Capture the cell that displays the provided text and extract its (X, Y) central coordinate. 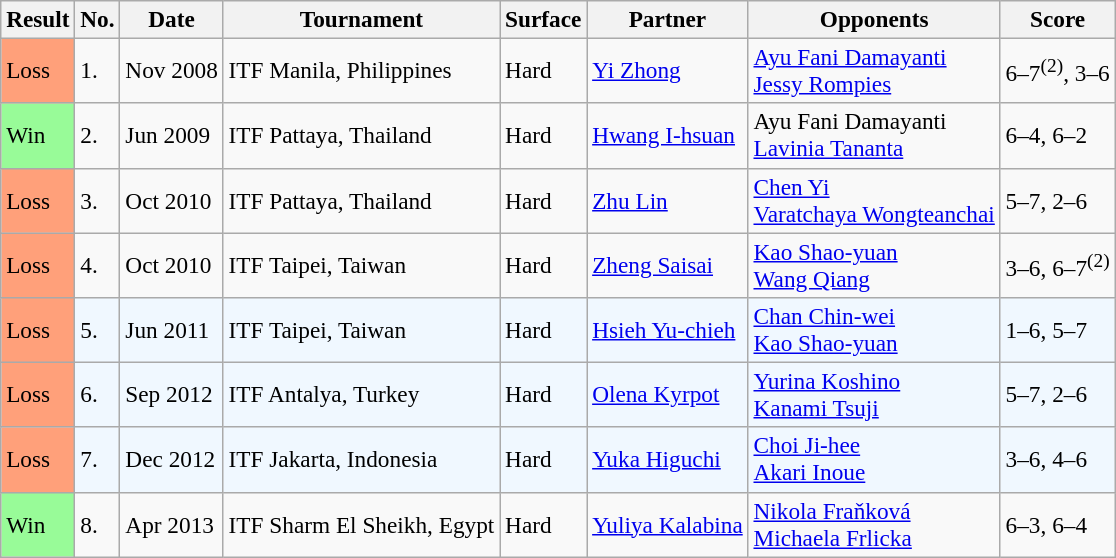
Yurina Koshino Kanami Tsuji (874, 394)
Hsieh Yu-chieh (668, 330)
Yi Zhong (668, 70)
7. (98, 460)
Jun 2009 (172, 136)
ITF Antalya, Turkey (361, 394)
Sep 2012 (172, 394)
Nov 2008 (172, 70)
Jun 2011 (172, 330)
Partner (668, 19)
3–6, 4–6 (1058, 460)
Dec 2012 (172, 460)
ITF Sharm El Sheikh, Egypt (361, 524)
Score (1058, 19)
6. (98, 394)
Surface (544, 19)
Nikola Fraňková Michaela Frlicka (874, 524)
Ayu Fani Damayanti Lavinia Tananta (874, 136)
Ayu Fani Damayanti Jessy Rompies (874, 70)
Opponents (874, 19)
Zheng Saisai (668, 264)
Chan Chin-wei Kao Shao-yuan (874, 330)
Date (172, 19)
Choi Ji-hee Akari Inoue (874, 460)
4. (98, 264)
Chen Yi Varatchaya Wongteanchai (874, 200)
6–3, 6–4 (1058, 524)
Zhu Lin (668, 200)
1. (98, 70)
Olena Kyrpot (668, 394)
5. (98, 330)
Yuka Higuchi (668, 460)
ITF Jakarta, Indonesia (361, 460)
Apr 2013 (172, 524)
Kao Shao-yuan Wang Qiang (874, 264)
3. (98, 200)
6–4, 6–2 (1058, 136)
Hwang I-hsuan (668, 136)
8. (98, 524)
Result (38, 19)
ITF Manila, Philippines (361, 70)
3–6, 6–7(2) (1058, 264)
6–7(2), 3–6 (1058, 70)
2. (98, 136)
Yuliya Kalabina (668, 524)
1–6, 5–7 (1058, 330)
Tournament (361, 19)
No. (98, 19)
